Pinpoint the cell where the given text exists, returning its [x, y] midpoint coordinate. 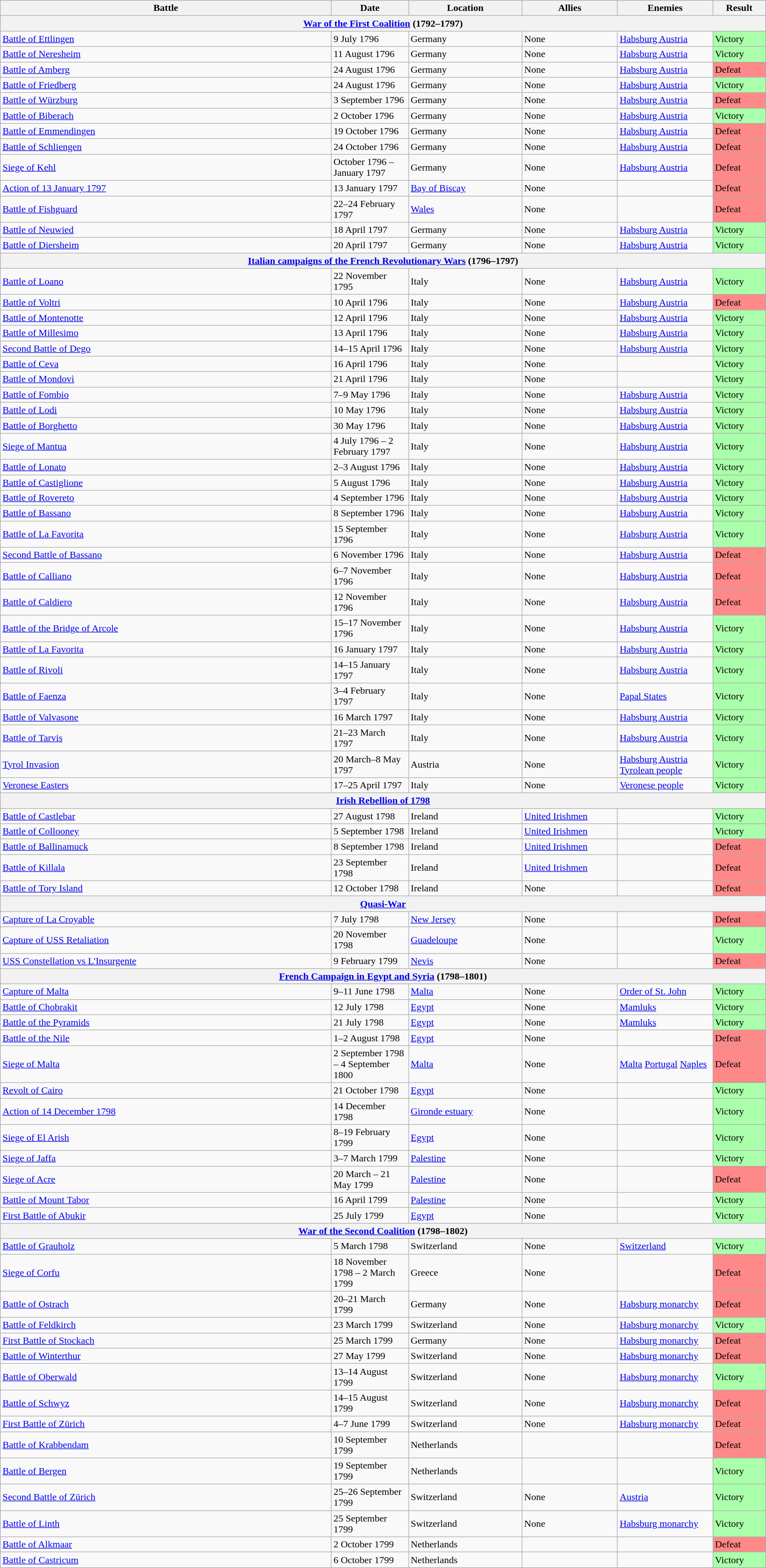
First Battle of Zürich [166, 1424]
Battle of Rovereto [166, 498]
14 December 1798 [370, 1111]
10 April 1796 [370, 302]
12 November 1796 [370, 602]
17–25 April 1797 [370, 785]
Battle of Lonato [166, 467]
27 May 1799 [370, 1356]
Battle of Diersheim [166, 245]
22 November 1795 [370, 281]
Battle of Fishguard [166, 209]
12 April 1796 [370, 318]
Battle of Emmendingen [166, 131]
19 October 1796 [370, 131]
Battle of Bergen [166, 1471]
Bay of Biscay [465, 188]
War of the First Coalition (1792–1797) [383, 23]
Battle of Alkmaar [166, 1545]
Battle of Loano [166, 281]
First Battle of Abukir [166, 1216]
Siege of Corfu [166, 1273]
16 March 1797 [370, 717]
Italian campaigns of the French Revolutionary Wars (1796–1797) [383, 261]
Battle of Ballinamuck [166, 847]
3–7 March 1799 [370, 1159]
21–23 March 1797 [370, 738]
First Battle of Stockach [166, 1340]
Battle of Krabbendam [166, 1445]
4–7 June 1799 [370, 1424]
Second Battle of Dego [166, 348]
18 November 1798 – 2 March 1799 [370, 1273]
16 April 1796 [370, 364]
Action of 14 December 1798 [166, 1111]
7–9 May 1796 [370, 395]
Battle of Lodi [166, 410]
Order of St. John [665, 992]
Battle of Voltri [166, 302]
16 January 1797 [370, 649]
20 March – 21 May 1799 [370, 1180]
War of the Second Coalition (1798–1802) [383, 1231]
Battle of Linth [166, 1524]
Wales [465, 209]
9–11 June 1798 [370, 992]
Battle of Schliengen [166, 146]
Battle of Castiglione [166, 482]
15–17 November 1796 [370, 628]
Battle of Fombio [166, 395]
Siege of El Arish [166, 1137]
Battle of Valvasone [166, 717]
14–15 August 1799 [370, 1403]
8 September 1796 [370, 513]
Greece [465, 1273]
20 April 1797 [370, 245]
Battle of the Nile [166, 1038]
Battle [166, 8]
Battle of Collooney [166, 831]
Battle of Oberwald [166, 1377]
Battle of Schwyz [166, 1403]
Battle of Biberach [166, 116]
Date [370, 8]
Allies [570, 8]
21 July 1798 [370, 1022]
11 August 1796 [370, 54]
Second Battle of Zürich [166, 1497]
12 October 1798 [370, 888]
Guadeloupe [465, 940]
Capture of Malta [166, 992]
Battle of Caldiero [166, 602]
8–19 February 1799 [370, 1137]
2 October 1796 [370, 116]
20 November 1798 [370, 940]
25 March 1799 [370, 1340]
Battle of Neuwied [166, 230]
Battle of Chobrakit [166, 1007]
21 October 1798 [370, 1090]
6 November 1796 [370, 555]
6–7 November 1796 [370, 576]
Siege of Jaffa [166, 1159]
14–15 April 1796 [370, 348]
Veronese people [665, 785]
Veronese Easters [166, 785]
16 April 1799 [370, 1200]
Action of 13 January 1797 [166, 188]
Tyrol Invasion [166, 764]
30 May 1796 [370, 425]
Siege of Mantua [166, 446]
2 September 1798 – 4 September 1800 [370, 1064]
2 October 1799 [370, 1545]
Battle of Montenotte [166, 318]
3 September 1796 [370, 100]
21 April 1796 [370, 379]
4 July 1796 – 2 February 1797 [370, 446]
Result [739, 8]
Location [465, 8]
Battle of Faenza [166, 696]
18 April 1797 [370, 230]
14–15 January 1797 [370, 670]
Battle of Mount Tabor [166, 1200]
Gironde estuary [465, 1111]
10 September 1799 [370, 1445]
Battle of Killala [166, 867]
3–4 February 1797 [370, 696]
13 April 1796 [370, 333]
Capture of La Croyable [166, 919]
23 September 1798 [370, 867]
25–26 September 1799 [370, 1497]
Nevis [465, 961]
Second Battle of Bassano [166, 555]
Quasi-War [383, 904]
Battle of Neresheim [166, 54]
French Campaign in Egypt and Syria (1798–1801) [383, 976]
Battle of Ceva [166, 364]
25 September 1799 [370, 1524]
New Jersey [465, 919]
5 August 1796 [370, 482]
Habsburg Austria Tyrolean people [665, 764]
Battle of Bassano [166, 513]
23 March 1799 [370, 1325]
24 October 1796 [370, 146]
Battle of Friedberg [166, 85]
Battle of Borghetto [166, 425]
20–21 March 1799 [370, 1304]
Siege of Malta [166, 1064]
9 July 1796 [370, 39]
October 1796 – January 1797 [370, 167]
Malta Portugal Naples [665, 1064]
13 January 1797 [370, 188]
5 September 1798 [370, 831]
8 September 1798 [370, 847]
10 May 1796 [370, 410]
4 September 1796 [370, 498]
Battle of Ostrach [166, 1304]
Siege of Acre [166, 1180]
Battle of Castricum [166, 1560]
20 March–8 May 1797 [370, 764]
Battle of Ettlingen [166, 39]
1–2 August 1798 [370, 1038]
Battle of the Bridge of Arcole [166, 628]
12 July 1798 [370, 1007]
Battle of Rivoli [166, 670]
Papal States [665, 696]
Enemies [665, 8]
Battle of Grauholz [166, 1246]
Battle of Calliano [166, 576]
5 March 1798 [370, 1246]
25 July 1799 [370, 1216]
Battle of Würzburg [166, 100]
27 August 1798 [370, 816]
13–14 August 1799 [370, 1377]
Battle of Amberg [166, 70]
6 October 1799 [370, 1560]
Battle of Tarvis [166, 738]
Battle of Tory Island [166, 888]
Capture of USS Retaliation [166, 940]
Irish Rebellion of 1798 [383, 800]
Battle of Mondovì [166, 379]
15 September 1796 [370, 534]
Battle of the Pyramids [166, 1022]
2–3 August 1796 [370, 467]
Revolt of Cairo [166, 1090]
Battle of Winterthur [166, 1356]
Battle of Castlebar [166, 816]
Battle of Feldkirch [166, 1325]
9 February 1799 [370, 961]
7 July 1798 [370, 919]
Battle of Millesimo [166, 333]
USS Constellation vs L'Insurgente [166, 961]
Siege of Kehl [166, 167]
19 September 1799 [370, 1471]
22–24 February 1797 [370, 209]
